Provide the [x, y] coordinate of the cell's center where the given text is located.  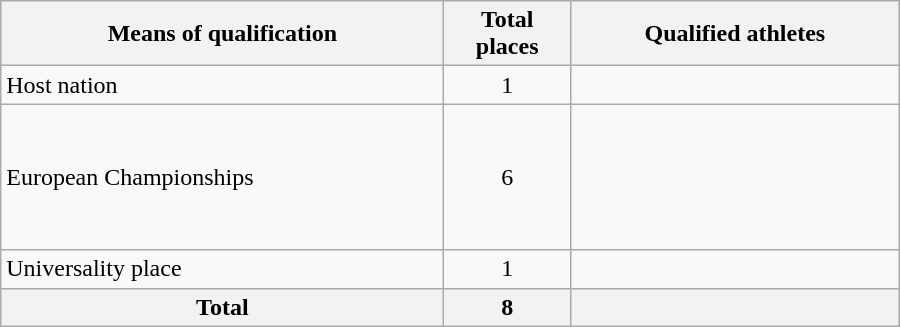
Qualified athletes [734, 34]
8 [507, 307]
Host nation [222, 85]
6 [507, 177]
Means of qualification [222, 34]
Total [222, 307]
Universality place [222, 269]
European Championships [222, 177]
Totalplaces [507, 34]
